From the cell containing the given text, extract its center point as (x, y) coordinate. 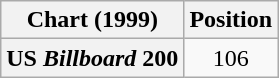
US Billboard 200 (92, 58)
106 (231, 58)
Position (231, 20)
Chart (1999) (92, 20)
